Pinpoint the cell where the given text exists, returning its [X, Y] midpoint coordinate. 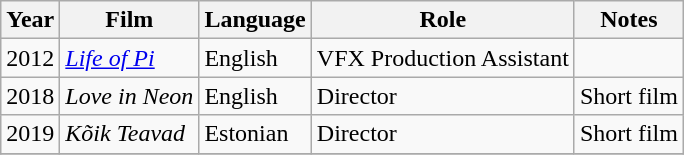
Life of Pi [130, 58]
VFX Production Assistant [442, 58]
Estonian [255, 134]
Love in Neon [130, 96]
Notes [628, 20]
Year [30, 20]
2019 [30, 134]
2012 [30, 58]
Language [255, 20]
Kõik Teavad [130, 134]
Role [442, 20]
Film [130, 20]
2018 [30, 96]
